Capture the cell that displays the provided text and extract its [X, Y] central coordinate. 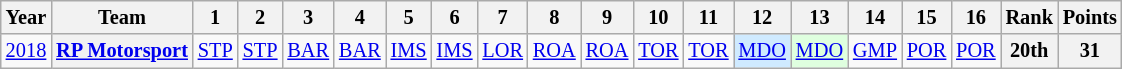
10 [658, 17]
1 [216, 17]
Rank [1030, 17]
14 [875, 17]
4 [360, 17]
Year [26, 17]
8 [554, 17]
Points [1090, 17]
2 [260, 17]
2018 [26, 51]
9 [608, 17]
3 [308, 17]
GMP [875, 51]
11 [708, 17]
6 [455, 17]
20th [1030, 51]
7 [502, 17]
31 [1090, 51]
15 [926, 17]
Team [122, 17]
5 [409, 17]
16 [976, 17]
LOR [502, 51]
RP Motorsport [122, 51]
13 [820, 17]
12 [762, 17]
